Output the [x, y] coordinate of the center of the cell containing the given text.  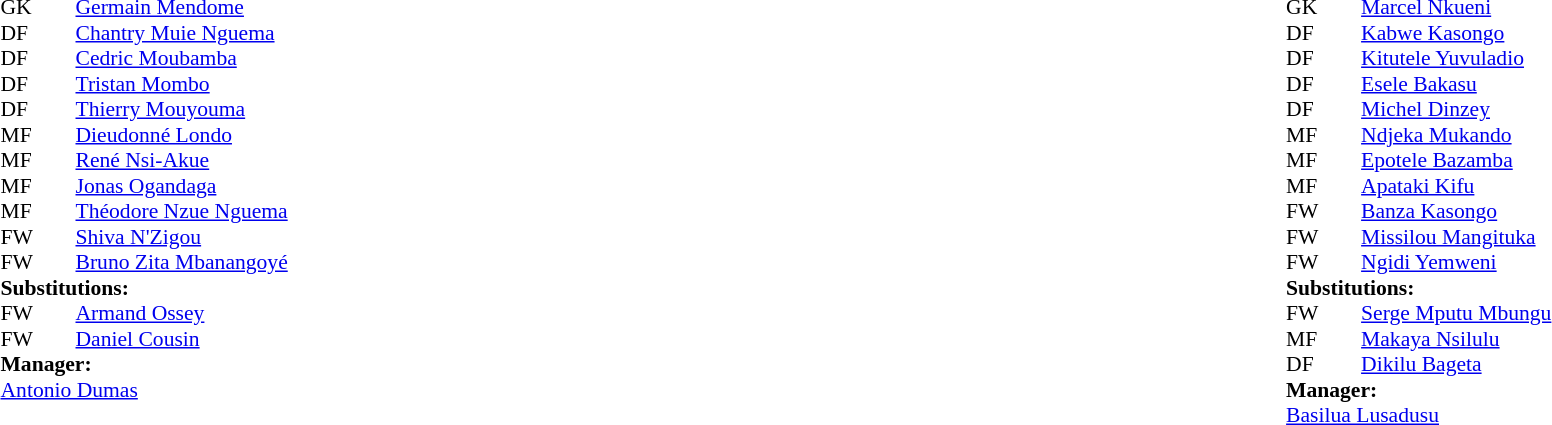
Armand Ossey [182, 313]
Dieudonné Londo [182, 135]
Shiva N'Zigou [182, 237]
Apataki Kifu [1456, 186]
Cedric Moubamba [182, 59]
Théodore Nzue Nguema [182, 211]
Esele Bakasu [1456, 84]
Daniel Cousin [182, 339]
Chantry Muie Nguema [182, 33]
Missilou Mangituka [1456, 237]
Makaya Nsilulu [1456, 339]
Tristan Mombo [182, 84]
Kitutele Yuvuladio [1456, 59]
Ngidi Yemweni [1456, 263]
Michel Dinzey [1456, 109]
Serge Mputu Mbungu [1456, 313]
Kabwe Kasongo [1456, 33]
René Nsi-Akue [182, 161]
Banza Kasongo [1456, 211]
Ndjeka Mukando [1456, 135]
Bruno Zita Mbanangoyé [182, 263]
Epotele Bazamba [1456, 161]
Jonas Ogandaga [182, 186]
Antonio Dumas [144, 390]
Dikilu Bageta [1456, 365]
Thierry Mouyouma [182, 109]
